Capture the cell that displays the provided text and extract its [X, Y] central coordinate. 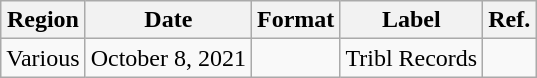
Ref. [510, 20]
Region [43, 20]
Date [168, 20]
Format [296, 20]
Label [412, 20]
Various [43, 58]
October 8, 2021 [168, 58]
Tribl Records [412, 58]
